Capture the cell that displays the provided text and extract its [x, y] central coordinate. 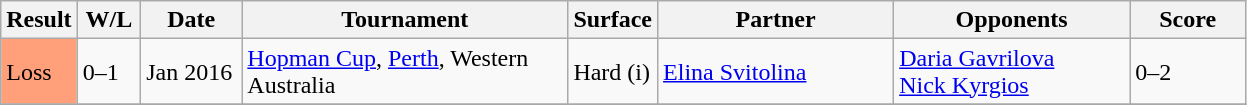
Date [192, 20]
Loss [39, 72]
Hard (i) [613, 72]
0–1 [109, 72]
Jan 2016 [192, 72]
Result [39, 20]
0–2 [1188, 72]
Score [1188, 20]
Elina Svitolina [776, 72]
W/L [109, 20]
Tournament [405, 20]
Opponents [1012, 20]
Hopman Cup, Perth, Western Australia [405, 72]
Partner [776, 20]
Daria Gavrilova Nick Kyrgios [1012, 72]
Surface [613, 20]
